Search for the cell housing the specified text and yield its (x, y) center coordinate. 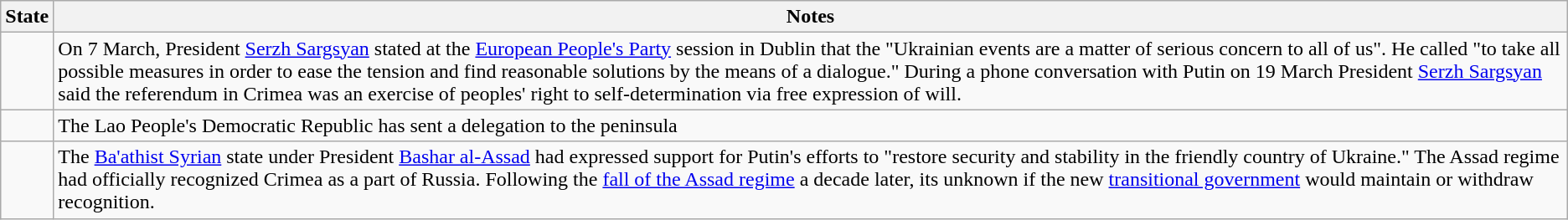
Notes (811, 17)
The Lao People's Democratic Republic has sent a delegation to the peninsula (811, 125)
State (27, 17)
